Find where the given text appears and provide that cell's center as [X, Y] coordinate. 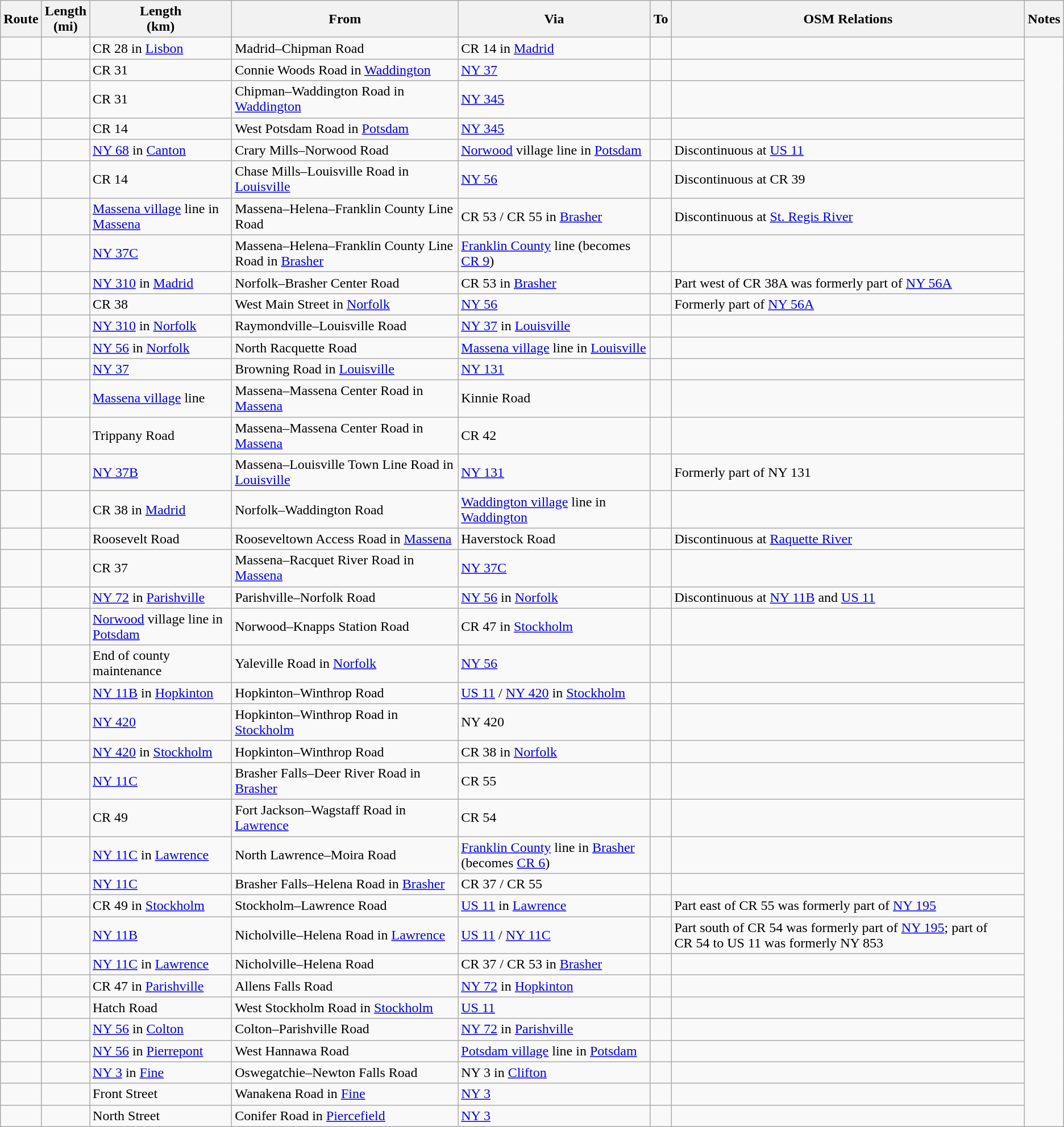
Conifer Road in Piercefield [345, 1116]
Franklin County line in Brasher (becomes CR 6) [554, 855]
Length(km) [161, 19]
US 11 [554, 1008]
Route [21, 19]
Front Street [161, 1094]
Chipman–Waddington Road in Waddington [345, 99]
NY 3 in Fine [161, 1072]
CR 53 / CR 55 in Brasher [554, 216]
CR 53 in Brasher [554, 282]
Part east of CR 55 was formerly part of NY 195 [848, 906]
Rooseveltown Access Road in Massena [345, 539]
West Potsdam Road in Potsdam [345, 128]
NY 37 in Louisville [554, 326]
Part west of CR 38A was formerly part of NY 56A [848, 282]
NY 72 in Hopkinton [554, 986]
Discontinuous at Raquette River [848, 539]
Via [554, 19]
Franklin County line (becomes CR 9) [554, 253]
CR 49 in Stockholm [161, 906]
North Street [161, 1116]
CR 47 in Stockholm [554, 626]
Parishville–Norfolk Road [345, 597]
End of county maintenance [161, 664]
Part south of CR 54 was formerly part of NY 195; part of CR 54 to US 11 was formerly NY 853 [848, 935]
CR 38 in Madrid [161, 509]
Wanakena Road in Fine [345, 1094]
Kinnie Road [554, 399]
CR 37 [161, 568]
West Stockholm Road in Stockholm [345, 1008]
Haverstock Road [554, 539]
NY 3 in Clifton [554, 1072]
Formerly part of NY 131 [848, 473]
CR 28 in Lisbon [161, 48]
Discontinuous at NY 11B and US 11 [848, 597]
Potsdam village line in Potsdam [554, 1051]
Formerly part of NY 56A [848, 304]
NY 11B [161, 935]
Madrid–Chipman Road [345, 48]
CR 47 in Parishville [161, 986]
Colton–Parishville Road [345, 1029]
US 11 / NY 420 in Stockholm [554, 693]
Stockholm–Lawrence Road [345, 906]
Browning Road in Louisville [345, 369]
Massena–Helena–Franklin County Line Road in Brasher [345, 253]
To [660, 19]
Discontinuous at CR 39 [848, 180]
Trippany Road [161, 435]
CR 54 [554, 817]
Connie Woods Road in Waddington [345, 70]
CR 37 / CR 55 [554, 884]
OSM Relations [848, 19]
Yaleville Road in Norfolk [345, 664]
West Main Street in Norfolk [345, 304]
Nicholville–Helena Road [345, 964]
Massena village line [161, 399]
NY 310 in Madrid [161, 282]
From [345, 19]
CR 49 [161, 817]
CR 38 [161, 304]
Massena–Helena–Franklin County Line Road [345, 216]
NY 420 in Stockholm [161, 751]
Norfolk–Brasher Center Road [345, 282]
Massena village line in Louisville [554, 347]
Norfolk–Waddington Road [345, 509]
Crary Mills–Norwood Road [345, 150]
CR 55 [554, 781]
Massena village line in Massena [161, 216]
Oswegatchie–Newton Falls Road [345, 1072]
US 11 / NY 11C [554, 935]
Hopkinton–Winthrop Road in Stockholm [345, 722]
NY 310 in Norfolk [161, 326]
Norwood–Knapps Station Road [345, 626]
Brasher Falls–Helena Road in Brasher [345, 884]
CR 37 / CR 53 in Brasher [554, 964]
NY 56 in Pierrepont [161, 1051]
Nicholville–Helena Road in Lawrence [345, 935]
Raymondville–Louisville Road [345, 326]
Roosevelt Road [161, 539]
Length(mi) [65, 19]
Chase Mills–Louisville Road in Louisville [345, 180]
Waddington village line in Waddington [554, 509]
West Hannawa Road [345, 1051]
US 11 in Lawrence [554, 906]
NY 56 in Colton [161, 1029]
Brasher Falls–Deer River Road in Brasher [345, 781]
Discontinuous at St. Regis River [848, 216]
Massena–Louisville Town Line Road in Louisville [345, 473]
Hatch Road [161, 1008]
Discontinuous at US 11 [848, 150]
North Racquette Road [345, 347]
Allens Falls Road [345, 986]
North Lawrence–Moira Road [345, 855]
Fort Jackson–Wagstaff Road in Lawrence [345, 817]
NY 68 in Canton [161, 150]
CR 38 in Norfolk [554, 751]
CR 14 in Madrid [554, 48]
CR 42 [554, 435]
Notes [1044, 19]
NY 37B [161, 473]
NY 11B in Hopkinton [161, 693]
Massena–Racquet River Road in Massena [345, 568]
